Search for the cell housing the specified text and yield its (x, y) center coordinate. 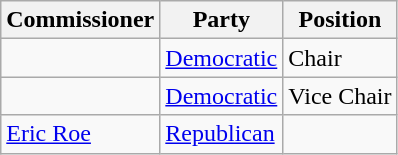
Eric Roe (80, 134)
Party (222, 20)
Republican (222, 134)
Position (340, 20)
Commissioner (80, 20)
Chair (340, 58)
Vice Chair (340, 96)
